Pinpoint the cell where the given text exists, returning its (x, y) midpoint coordinate. 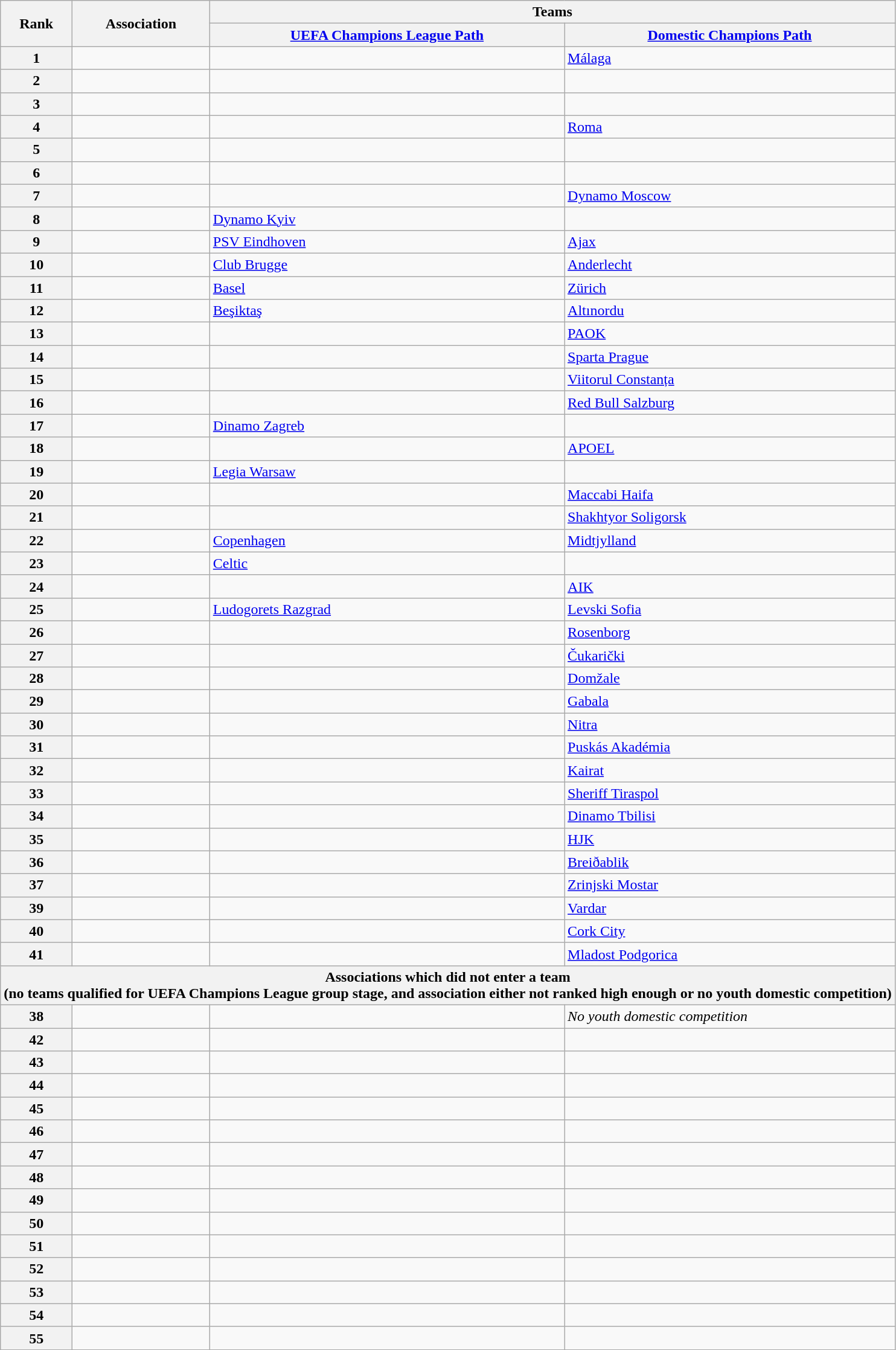
Rank (36, 24)
Dinamo Zagreb (386, 426)
Association (141, 24)
AIK (730, 586)
No youth domestic competition (730, 1016)
Dynamo Kyiv (386, 219)
12 (36, 311)
Sparta Prague (730, 357)
41 (36, 954)
28 (36, 679)
42 (36, 1039)
14 (36, 357)
36 (36, 862)
4 (36, 127)
HJK (730, 839)
Celtic (386, 563)
Altınordu (730, 311)
24 (36, 586)
32 (36, 770)
34 (36, 816)
50 (36, 1223)
46 (36, 1131)
Ajax (730, 242)
30 (36, 725)
9 (36, 242)
PAOK (730, 334)
Gabala (730, 702)
Domžale (730, 679)
54 (36, 1315)
5 (36, 150)
23 (36, 563)
15 (36, 380)
26 (36, 632)
25 (36, 609)
Levski Sofia (730, 609)
Dynamo Moscow (730, 196)
48 (36, 1177)
53 (36, 1292)
47 (36, 1154)
Čukarički (730, 655)
Kairat (730, 770)
43 (36, 1063)
Cork City (730, 931)
21 (36, 517)
Basel (386, 288)
3 (36, 104)
Beşiktaş (386, 311)
20 (36, 494)
7 (36, 196)
Ludogorets Razgrad (386, 609)
18 (36, 449)
Anderlecht (730, 264)
13 (36, 334)
55 (36, 1338)
16 (36, 403)
40 (36, 931)
Dinamo Tbilisi (730, 816)
Shakhtyor Soligorsk (730, 517)
Vardar (730, 908)
45 (36, 1108)
Sheriff Tiraspol (730, 793)
Club Brugge (386, 264)
Puskás Akadémia (730, 747)
52 (36, 1269)
17 (36, 426)
APOEL (730, 449)
35 (36, 839)
37 (36, 885)
51 (36, 1246)
Teams (552, 12)
UEFA Champions League Path (386, 35)
Viitorul Constanța (730, 380)
Nitra (730, 725)
44 (36, 1086)
29 (36, 702)
22 (36, 540)
19 (36, 472)
Rosenborg (730, 632)
33 (36, 793)
49 (36, 1200)
Breiðablik (730, 862)
8 (36, 219)
Legia Warsaw (386, 472)
11 (36, 288)
Mladost Podgorica (730, 954)
Zrinjski Mostar (730, 885)
27 (36, 655)
Maccabi Haifa (730, 494)
6 (36, 173)
2 (36, 81)
39 (36, 908)
38 (36, 1016)
1 (36, 58)
PSV Eindhoven (386, 242)
Red Bull Salzburg (730, 403)
Domestic Champions Path (730, 35)
31 (36, 747)
Copenhagen (386, 540)
Roma (730, 127)
Zürich (730, 288)
10 (36, 264)
Midtjylland (730, 540)
Málaga (730, 58)
